Provide the (x, y) coordinate of the cell's center where the given text is located.  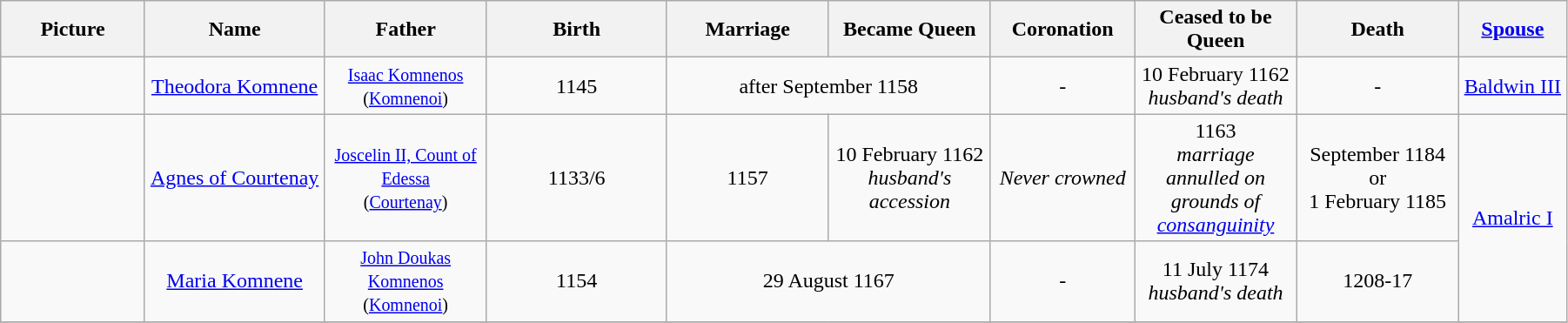
Father (405, 30)
Ceased to be Queen (1216, 30)
Agnes of Courtenay (235, 178)
Death (1377, 30)
Coronation (1062, 30)
Name (235, 30)
11 July 1174husband's death (1216, 281)
Birth (576, 30)
Maria Komnene (235, 281)
Theodora Komnene (235, 85)
Isaac Komnenos(Komnenoi) (405, 85)
Never crowned (1062, 178)
after September 1158 (828, 85)
1145 (576, 85)
1208-17 (1377, 281)
10 February 1162husband's death (1216, 85)
September 1184or1 February 1185 (1377, 178)
Spouse (1512, 30)
Picture (73, 30)
10 February 1162husband's accession (909, 178)
1163marriage annulled on grounds of consanguinity (1216, 178)
Amalric I (1512, 218)
Became Queen (909, 30)
1133/6 (576, 178)
John Doukas Komnenos(Komnenoi) (405, 281)
29 August 1167 (828, 281)
Baldwin III (1512, 85)
1154 (576, 281)
1157 (747, 178)
Marriage (747, 30)
Joscelin II, Count of Edessa(Courtenay) (405, 178)
